Pinpoint the cell where the given text exists, returning its [x, y] midpoint coordinate. 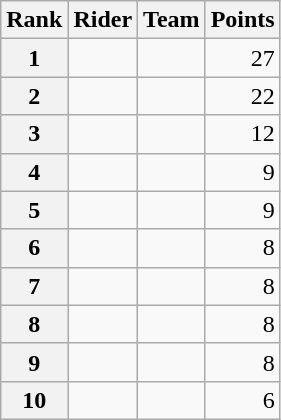
10 [34, 400]
27 [242, 58]
Points [242, 20]
Rank [34, 20]
5 [34, 210]
3 [34, 134]
7 [34, 286]
1 [34, 58]
Rider [103, 20]
2 [34, 96]
Team [172, 20]
12 [242, 134]
22 [242, 96]
4 [34, 172]
